From the cell containing the given text, extract its center point as (X, Y) coordinate. 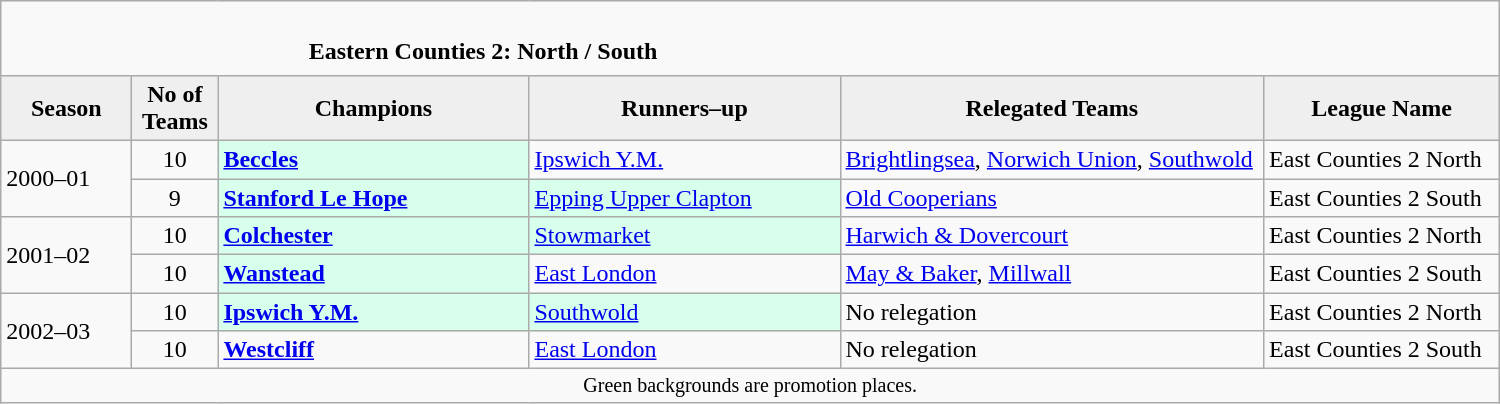
Runners–up (684, 108)
Beccles (374, 159)
Champions (374, 108)
Epping Upper Clapton (684, 197)
9 (175, 197)
Harwich & Dovercourt (1052, 236)
Relegated Teams (1052, 108)
Green backgrounds are promotion places. (750, 386)
Stanford Le Hope (374, 197)
Wanstead (374, 274)
No of Teams (175, 108)
Old Cooperians (1052, 197)
2000–01 (66, 178)
Season (66, 108)
Westcliff (374, 350)
Brightlingsea, Norwich Union, Southwold (1052, 159)
May & Baker, Millwall (1052, 274)
2002–03 (66, 331)
Southwold (684, 312)
2001–02 (66, 255)
Colchester (374, 236)
Stowmarket (684, 236)
League Name (1382, 108)
